Capture the cell that displays the provided text and extract its (x, y) central coordinate. 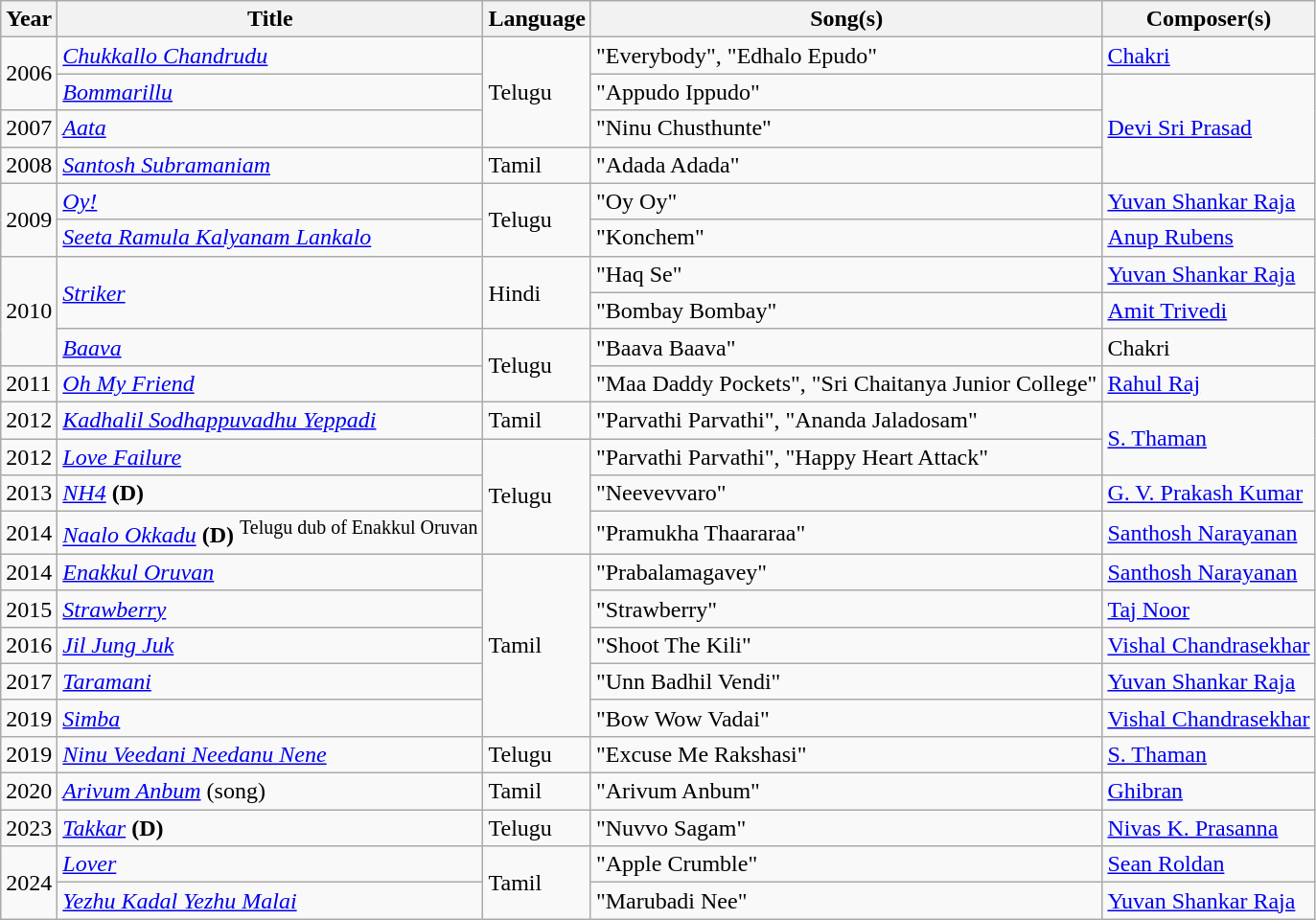
2017 (29, 681)
2010 (29, 310)
Oh My Friend (270, 383)
Arivum Anbum (song) (270, 792)
Oy! (270, 201)
Jil Jung Juk (270, 645)
"Bombay Bombay" (846, 310)
Takkar (D) (270, 828)
2009 (29, 219)
Ninu Veedani Needanu Nene (270, 754)
Composer(s) (1209, 19)
2011 (29, 383)
"Konchem" (846, 238)
Kadhalil Sodhappuvadhu Yeppadi (270, 420)
NH4 (D) (270, 494)
"Pramukha Thaararaa" (846, 533)
Baava (270, 347)
"Everybody", "Edhalo Epudo" (846, 56)
2020 (29, 792)
Strawberry (270, 609)
"Haq Se" (846, 274)
Yezhu Kadal Yezhu Malai (270, 901)
"Marubadi Nee" (846, 901)
"Parvathi Parvathi", "Happy Heart Attack" (846, 457)
"Bow Wow Vadai" (846, 718)
Enakkul Oruvan (270, 572)
"Ninu Chusthunte" (846, 128)
Nivas K. Prasanna (1209, 828)
Anup Rubens (1209, 238)
2016 (29, 645)
"Appudo Ippudo" (846, 92)
Taj Noor (1209, 609)
Language (537, 19)
"Apple Crumble" (846, 864)
Santosh Subramaniam (270, 165)
Naalo Okkadu (D) Telugu dub of Enakkul Oruvan (270, 533)
"Prabalamagavey" (846, 572)
Hindi (537, 292)
"Unn Badhil Vendi" (846, 681)
Song(s) (846, 19)
2015 (29, 609)
Seeta Ramula Kalyanam Lankalo (270, 238)
2007 (29, 128)
Aata (270, 128)
2006 (29, 74)
2013 (29, 494)
"Shoot The Kili" (846, 645)
Striker (270, 292)
Taramani (270, 681)
Simba (270, 718)
Ghibran (1209, 792)
Sean Roldan (1209, 864)
"Oy Oy" (846, 201)
Amit Trivedi (1209, 310)
Devi Sri Prasad (1209, 128)
2008 (29, 165)
Lover (270, 864)
Year (29, 19)
Bommarillu (270, 92)
"Maa Daddy Pockets", "Sri Chaitanya Junior College" (846, 383)
Title (270, 19)
"Arivum Anbum" (846, 792)
Love Failure (270, 457)
2024 (29, 883)
"Neevevvaro" (846, 494)
"Parvathi Parvathi", "Ananda Jaladosam" (846, 420)
"Baava Baava" (846, 347)
G. V. Prakash Kumar (1209, 494)
"Strawberry" (846, 609)
Chukkallo Chandrudu (270, 56)
2023 (29, 828)
"Nuvvo Sagam" (846, 828)
"Adada Adada" (846, 165)
Rahul Raj (1209, 383)
"Excuse Me Rakshasi" (846, 754)
